Locate the cell with the specified text and output its (x, y) center coordinate. 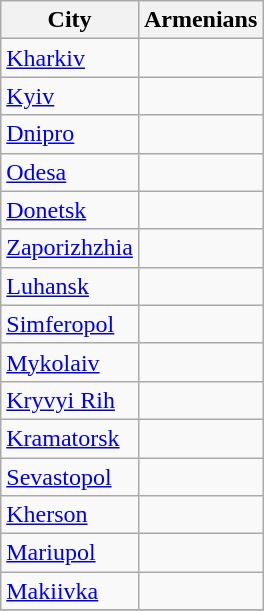
Kryvyi Rih (70, 400)
Donetsk (70, 210)
Kramatorsk (70, 438)
Kharkiv (70, 58)
Odesa (70, 172)
Armenians (200, 20)
Mariupol (70, 553)
Makiivka (70, 591)
Zaporizhzhia (70, 248)
Mykolaiv (70, 362)
Luhansk (70, 286)
Dnipro (70, 134)
Kyiv (70, 96)
Simferopol (70, 324)
Sevastopol (70, 477)
City (70, 20)
Kherson (70, 515)
